Scan for the cell matching the given text and deliver its (X, Y) coordinate at center. 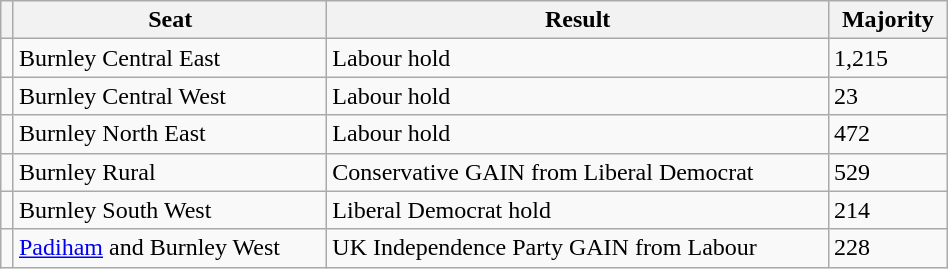
Result (578, 20)
1,215 (888, 58)
Burnley Rural (170, 172)
Padiham and Burnley West (170, 248)
Conservative GAIN from Liberal Democrat (578, 172)
Burnley South West (170, 210)
Burnley Central West (170, 96)
Liberal Democrat hold (578, 210)
228 (888, 248)
Seat (170, 20)
23 (888, 96)
Burnley Central East (170, 58)
529 (888, 172)
UK Independence Party GAIN from Labour (578, 248)
Majority (888, 20)
214 (888, 210)
Burnley North East (170, 134)
472 (888, 134)
